Identify which cell holds the provided text, then report its [X, Y] central coordinate. 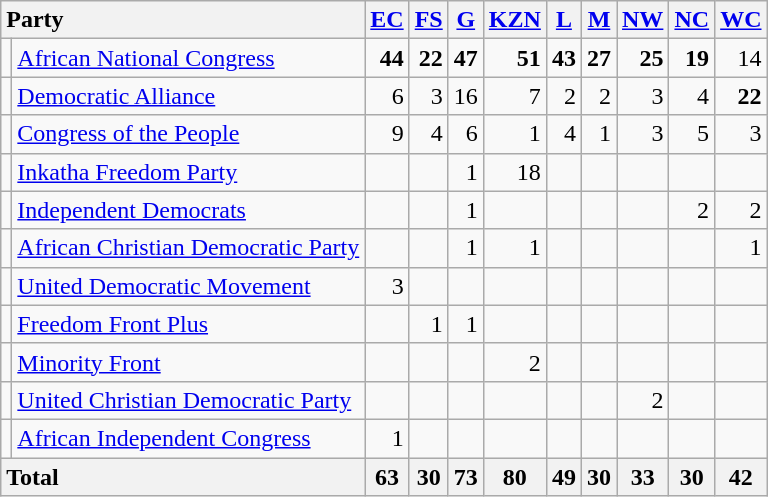
7 [514, 96]
L [564, 20]
5 [692, 134]
16 [466, 96]
EC [387, 20]
NC [692, 20]
14 [741, 58]
80 [514, 477]
47 [466, 58]
Party [183, 20]
African National Congress [188, 58]
44 [387, 58]
United Democratic Movement [188, 286]
M [598, 20]
African Independent Congress [188, 438]
Democratic Alliance [188, 96]
NW [642, 20]
FS [428, 20]
Freedom Front Plus [188, 324]
42 [741, 477]
African Christian Democratic Party [188, 248]
Minority Front [188, 362]
Total [183, 477]
73 [466, 477]
Inkatha Freedom Party [188, 172]
WC [741, 20]
51 [514, 58]
United Christian Democratic Party [188, 400]
18 [514, 172]
27 [598, 58]
19 [692, 58]
Congress of the People [188, 134]
KZN [514, 20]
G [466, 20]
63 [387, 477]
33 [642, 477]
9 [387, 134]
25 [642, 58]
43 [564, 58]
49 [564, 477]
Independent Democrats [188, 210]
